From the cell containing the given text, extract its center point as [X, Y] coordinate. 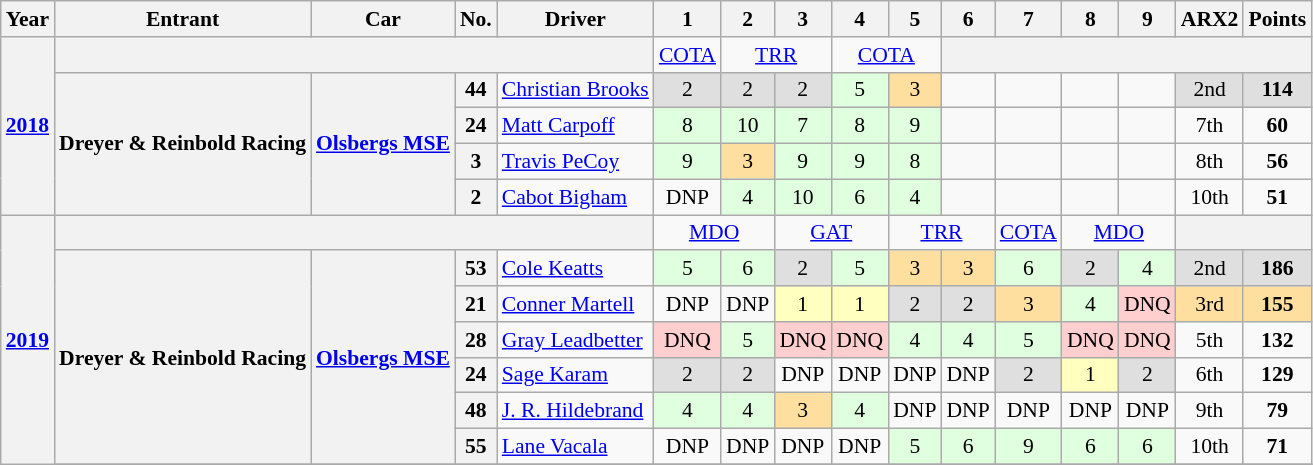
186 [1277, 269]
Cole Keatts [576, 269]
44 [476, 90]
132 [1277, 340]
60 [1277, 126]
Christian Brooks [576, 90]
6th [1210, 375]
J. R. Hildebrand [576, 411]
Points [1277, 19]
79 [1277, 411]
71 [1277, 447]
9th [1210, 411]
55 [476, 447]
Car [383, 19]
3rd [1210, 304]
Entrant [182, 19]
Cabot Bigham [576, 197]
Matt Carpoff [576, 126]
Sage Karam [576, 375]
155 [1277, 304]
21 [476, 304]
2019 [28, 340]
5th [1210, 340]
129 [1277, 375]
GAT [831, 233]
Year [28, 19]
48 [476, 411]
53 [476, 269]
8th [1210, 162]
56 [1277, 162]
7th [1210, 126]
Gray Leadbetter [576, 340]
ARX2 [1210, 19]
No. [476, 19]
114 [1277, 90]
28 [476, 340]
Travis PeCoy [576, 162]
Lane Vacala [576, 447]
51 [1277, 197]
2018 [28, 126]
Conner Martell [576, 304]
Driver [576, 19]
